Provide the [X, Y] coordinate of the cell's center where the given text is located.  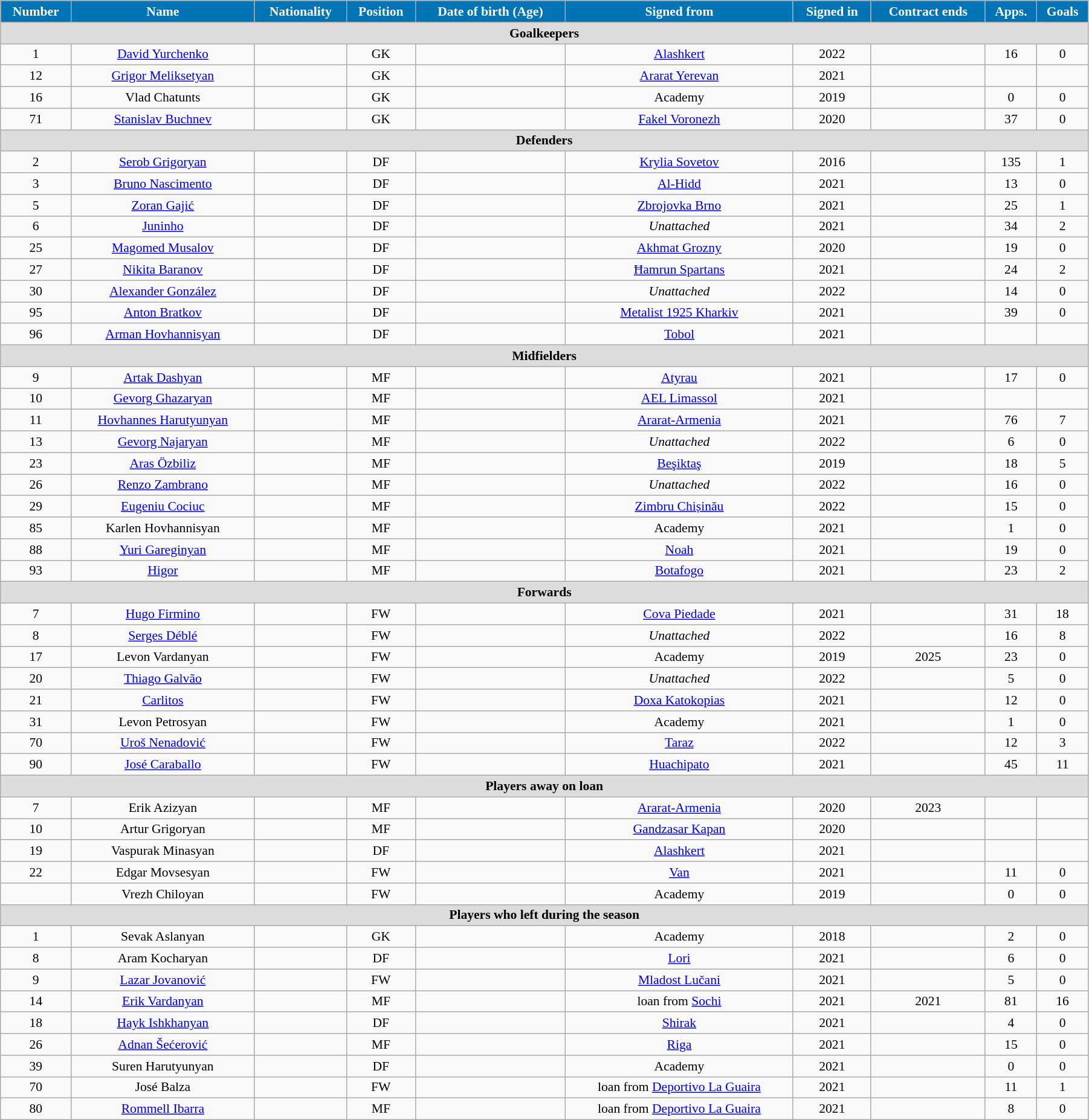
Forwards [544, 593]
Lazar Jovanović [163, 980]
Goalkeepers [544, 33]
Position [381, 11]
Bruno Nascimento [163, 184]
80 [36, 1109]
Hugo Firmino [163, 614]
Erik Azizyan [163, 808]
Mladost Lučani [679, 980]
76 [1011, 420]
Atyrau [679, 378]
Serges Déblé [163, 636]
Eugeniu Cociuc [163, 507]
Ararat Yerevan [679, 76]
Sevak Aslanyan [163, 937]
90 [36, 765]
Stanislav Buchnev [163, 119]
45 [1011, 765]
93 [36, 571]
30 [36, 291]
Levon Petrosyan [163, 722]
Rommell Ibarra [163, 1109]
Number [36, 11]
Artur Grigoryan [163, 829]
Anton Bratkov [163, 313]
Magomed Musalov [163, 248]
AEL Limassol [679, 399]
Date of birth (Age) [490, 11]
Karlen Hovhannisyan [163, 528]
Metalist 1925 Kharkiv [679, 313]
Thiago Galvão [163, 679]
Players away on loan [544, 787]
Zoran Gajić [163, 205]
Vrezh Chiloyan [163, 894]
Nikita Baranov [163, 270]
Huachipato [679, 765]
Goals [1062, 11]
Juninho [163, 227]
Gevorg Najaryan [163, 442]
Higor [163, 571]
Name [163, 11]
Cova Piedade [679, 614]
Akhmat Grozny [679, 248]
Defenders [544, 141]
96 [36, 335]
Apps. [1011, 11]
Al-Hidd [679, 184]
Botafogo [679, 571]
Gevorg Ghazaryan [163, 399]
2018 [832, 937]
37 [1011, 119]
20 [36, 679]
4 [1011, 1023]
Artak Dashyan [163, 378]
2023 [928, 808]
85 [36, 528]
Midfielders [544, 356]
2016 [832, 163]
Edgar Movsesyan [163, 872]
José Balza [163, 1087]
Lori [679, 959]
71 [36, 119]
Gandzasar Kapan [679, 829]
Players who left during the season [544, 915]
88 [36, 550]
Adnan Šećerović [163, 1044]
Shirak [679, 1023]
Carlitos [163, 700]
Taraz [679, 743]
Signed from [679, 11]
95 [36, 313]
Grigor Meliksetyan [163, 76]
Zbrojovka Brno [679, 205]
Yuri Gareginyan [163, 550]
Hovhannes Harutyunyan [163, 420]
Signed in [832, 11]
22 [36, 872]
24 [1011, 270]
Serob Grigoryan [163, 163]
34 [1011, 227]
Vaspurak Minasyan [163, 851]
Renzo Zambrano [163, 485]
Hayk Ishkhanyan [163, 1023]
Tobol [679, 335]
Aram Kocharyan [163, 959]
Beşiktaş [679, 463]
Van [679, 872]
Erik Vardanyan [163, 1002]
Nationality [300, 11]
Doxa Katokopias [679, 700]
135 [1011, 163]
Vlad Chatunts [163, 98]
Fakel Voronezh [679, 119]
2025 [928, 657]
José Caraballo [163, 765]
Uroš Nenadović [163, 743]
Alexander González [163, 291]
Zimbru Chișinău [679, 507]
81 [1011, 1002]
Levon Vardanyan [163, 657]
Krylia Sovetov [679, 163]
Ħamrun Spartans [679, 270]
29 [36, 507]
27 [36, 270]
Arman Hovhannisyan [163, 335]
Aras Özbiliz [163, 463]
Riga [679, 1044]
David Yurchenko [163, 54]
Noah [679, 550]
21 [36, 700]
loan from Sochi [679, 1002]
Contract ends [928, 11]
Suren Harutyunyan [163, 1066]
